Provide the (X, Y) coordinate of the cell's center where the given text is located.  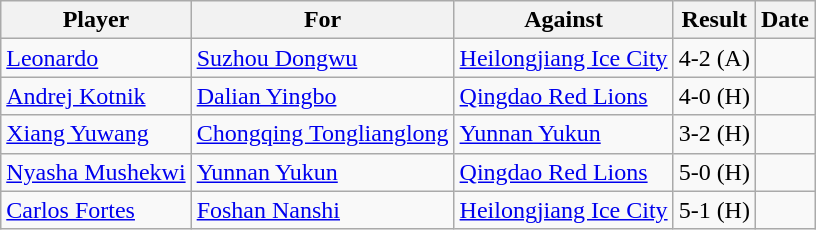
Nyasha Mushekwi (96, 172)
For (322, 20)
4-0 (H) (714, 96)
Dalian Yingbo (322, 96)
Player (96, 20)
Andrej Kotnik (96, 96)
Against (564, 20)
5-1 (H) (714, 210)
3-2 (H) (714, 134)
Suzhou Dongwu (322, 58)
4-2 (A) (714, 58)
Carlos Fortes (96, 210)
5-0 (H) (714, 172)
Leonardo (96, 58)
Result (714, 20)
Xiang Yuwang (96, 134)
Foshan Nanshi (322, 210)
Date (784, 20)
Chongqing Tonglianglong (322, 134)
